Pinpoint the cell where the given text exists, returning its (X, Y) midpoint coordinate. 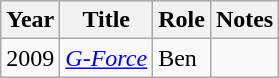
Year (30, 20)
2009 (30, 58)
Ben (182, 58)
Notes (244, 20)
Role (182, 20)
Title (106, 20)
G-Force (106, 58)
